Locate the cell with the specified text and output its (X, Y) center coordinate. 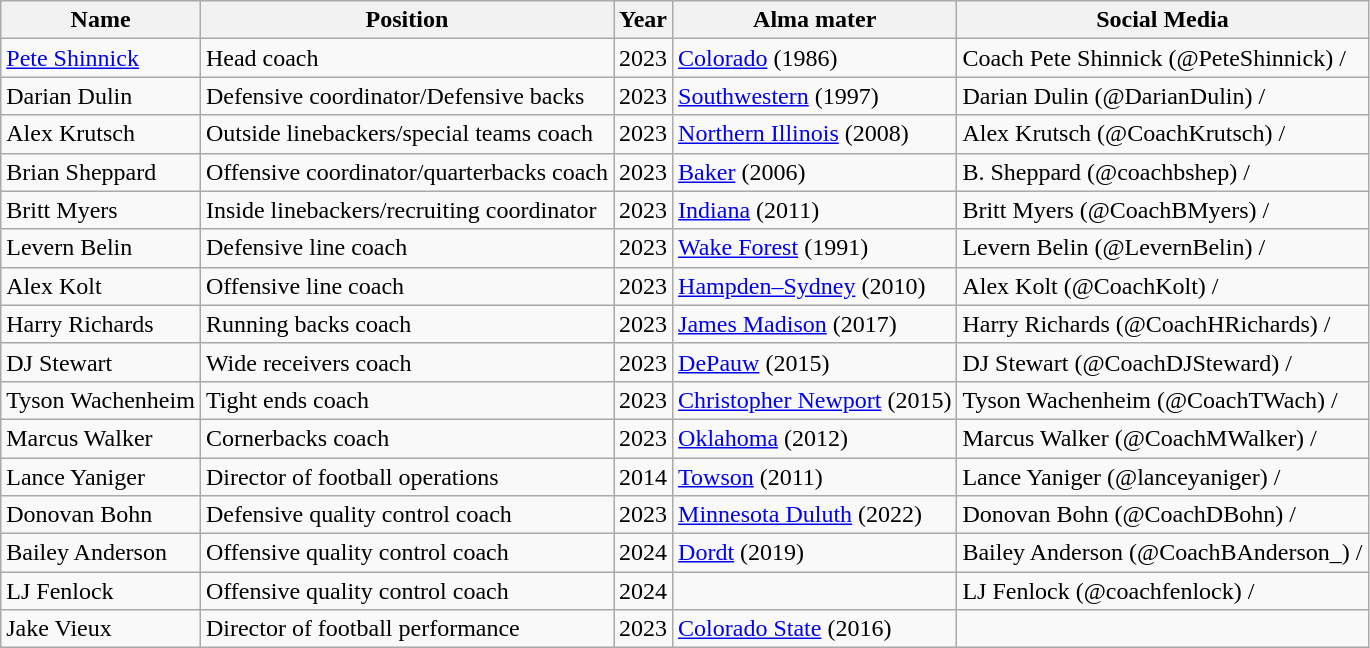
Defensive coordinator/Defensive backs (406, 96)
Britt Myers (101, 210)
DJ Stewart (101, 362)
LJ Fenlock (@coachfenlock) / (1162, 591)
Position (406, 20)
Marcus Walker (@CoachMWalker) / (1162, 438)
Alex Kolt (101, 286)
Marcus Walker (101, 438)
Name (101, 20)
Year (644, 20)
Social Media (1162, 20)
Donovan Bohn (@CoachDBohn) / (1162, 515)
2014 (644, 477)
Offensive line coach (406, 286)
Oklahoma (2012) (815, 438)
Director of football operations (406, 477)
Northern Illinois (2008) (815, 134)
DJ Stewart (@CoachDJSteward) / (1162, 362)
Wake Forest (1991) (815, 248)
Levern Belin (@LevernBelin) / (1162, 248)
LJ Fenlock (101, 591)
Head coach (406, 58)
Indiana (2011) (815, 210)
Christopher Newport (2015) (815, 400)
James Madison (2017) (815, 324)
Tyson Wachenheim (@CoachTWach) / (1162, 400)
DePauw (2015) (815, 362)
Alex Krutsch (101, 134)
B. Sheppard (@coachbshep) / (1162, 172)
Minnesota Duluth (2022) (815, 515)
Bailey Anderson (101, 553)
Tight ends coach (406, 400)
Baker (2006) (815, 172)
Cornerbacks coach (406, 438)
Donovan Bohn (101, 515)
Britt Myers (@CoachBMyers) / (1162, 210)
Defensive line coach (406, 248)
Lance Yaniger (@lanceyaniger) / (1162, 477)
Inside linebackers/recruiting coordinator (406, 210)
Alex Krutsch (@CoachKrutsch) / (1162, 134)
Harry Richards (@CoachHRichards) / (1162, 324)
Levern Belin (101, 248)
Darian Dulin (@DarianDulin) / (1162, 96)
Wide receivers coach (406, 362)
Dordt (2019) (815, 553)
Colorado (1986) (815, 58)
Pete Shinnick (101, 58)
Jake Vieux (101, 629)
Tyson Wachenheim (101, 400)
Southwestern (1997) (815, 96)
Darian Dulin (101, 96)
Harry Richards (101, 324)
Brian Sheppard (101, 172)
Colorado State (2016) (815, 629)
Coach Pete Shinnick (@PeteShinnick) / (1162, 58)
Hampden–Sydney (2010) (815, 286)
Running backs coach (406, 324)
Offensive coordinator/quarterbacks coach (406, 172)
Lance Yaniger (101, 477)
Towson (2011) (815, 477)
Defensive quality control coach (406, 515)
Alma mater (815, 20)
Director of football performance (406, 629)
Alex Kolt (@CoachKolt) / (1162, 286)
Outside linebackers/special teams coach (406, 134)
Bailey Anderson (@CoachBAnderson_) / (1162, 553)
